Search for the cell housing the specified text and yield its [x, y] center coordinate. 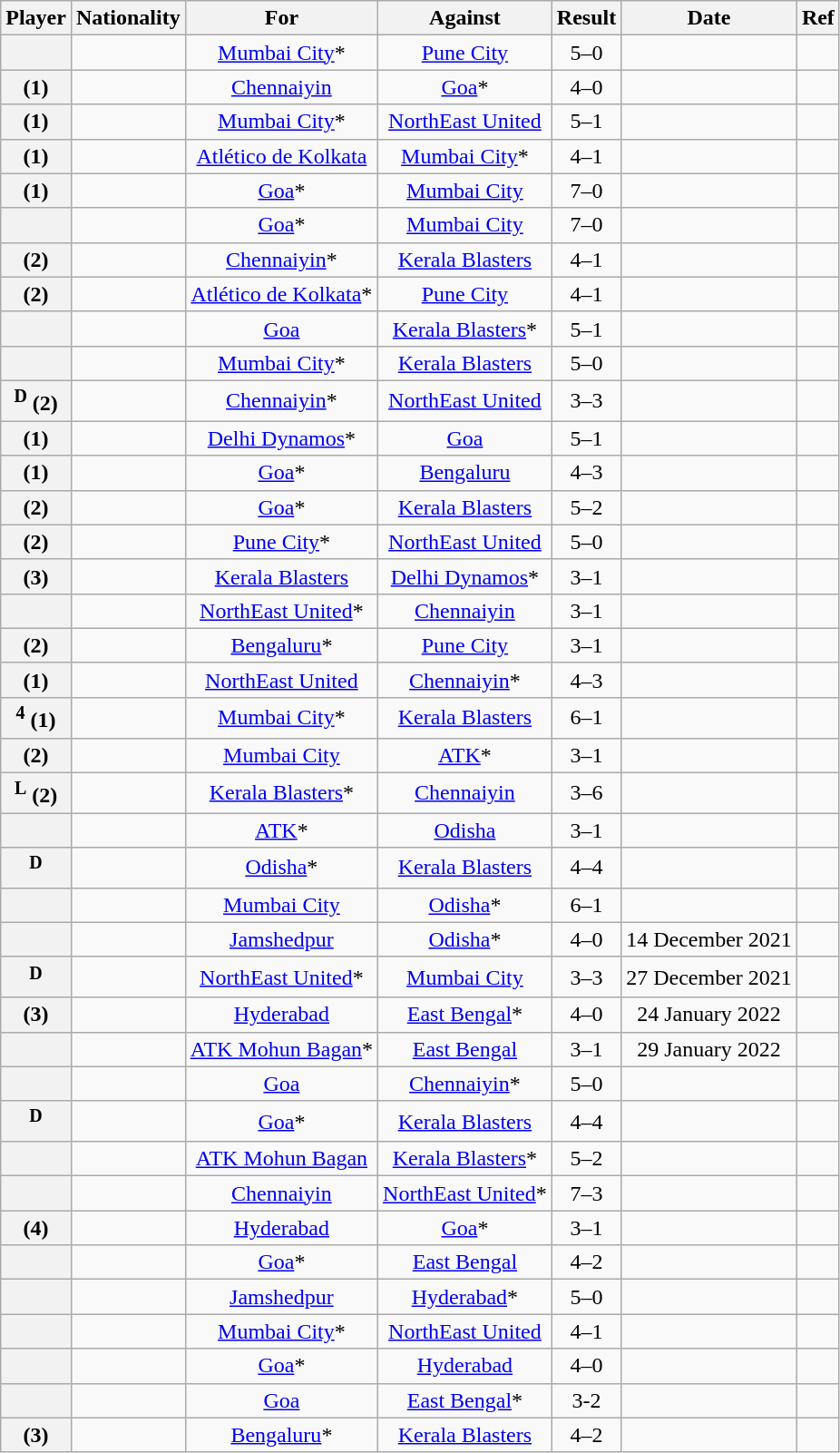
Player [36, 18]
Bengaluru [465, 473]
4 (1) [36, 717]
(4) [36, 1228]
27 December 2021 [709, 977]
D (2) [36, 401]
14 December 2021 [709, 939]
7–3 [586, 1193]
Pune City* [281, 542]
24 January 2022 [709, 1015]
Date [709, 18]
3-2 [586, 1400]
Hyderabad* [465, 1297]
3–6 [586, 793]
L (2) [36, 793]
Odisha [465, 830]
Ref [818, 18]
ATK Mohun Bagan [281, 1159]
For [281, 18]
Atlético de Kolkata [281, 156]
29 January 2022 [709, 1049]
Atlético de Kolkata* [281, 294]
ATK Mohun Bagan* [281, 1049]
Against [465, 18]
Result [586, 18]
Nationality [128, 18]
